Return (X, Y) of the center of cell containing provided text 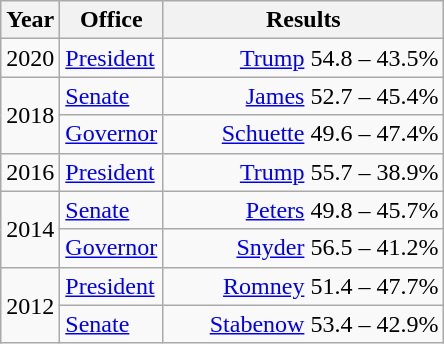
2014 (30, 229)
Romney 51.4 – 47.7% (304, 286)
Peters 49.8 – 45.7% (304, 210)
Snyder 56.5 – 41.2% (304, 248)
2016 (30, 172)
Stabenow 53.4 – 42.9% (304, 324)
2012 (30, 305)
Trump 54.8 – 43.5% (304, 58)
Year (30, 20)
2018 (30, 115)
James 52.7 – 45.4% (304, 96)
Trump 55.7 – 38.9% (304, 172)
Schuette 49.6 – 47.4% (304, 134)
Office (112, 20)
Results (304, 20)
2020 (30, 58)
